Detect which cell encompasses the target text, then output its (X, Y) center coordinate. 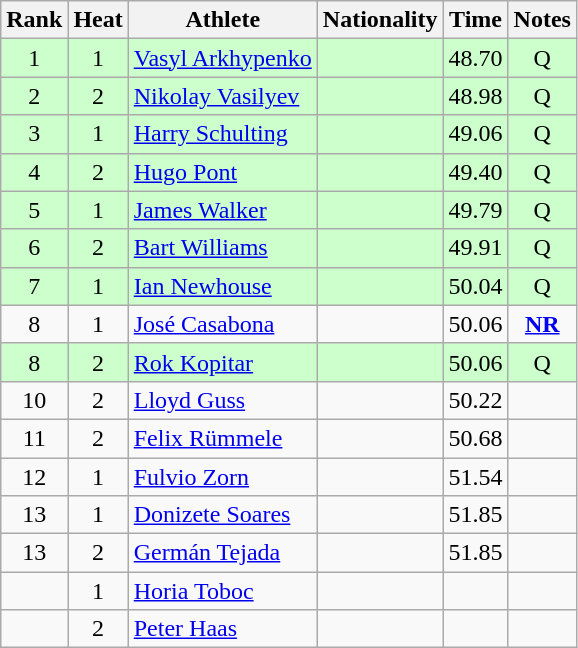
Ian Newhouse (222, 286)
Hugo Pont (222, 172)
5 (34, 210)
Vasyl Arkhypenko (222, 58)
Time (476, 20)
50.22 (476, 400)
José Casabona (222, 324)
10 (34, 400)
12 (34, 477)
Heat (98, 20)
50.68 (476, 438)
Fulvio Zorn (222, 477)
Notes (542, 20)
4 (34, 172)
50.04 (476, 286)
49.79 (476, 210)
49.40 (476, 172)
Athlete (222, 20)
48.70 (476, 58)
Rok Kopitar (222, 362)
Lloyd Guss (222, 400)
Rank (34, 20)
Peter Haas (222, 629)
3 (34, 134)
49.91 (476, 248)
NR (542, 324)
Felix Rümmele (222, 438)
48.98 (476, 96)
51.54 (476, 477)
Bart Williams (222, 248)
6 (34, 248)
Germán Tejada (222, 553)
Harry Schulting (222, 134)
James Walker (222, 210)
Nikolay Vasilyev (222, 96)
49.06 (476, 134)
Nationality (380, 20)
11 (34, 438)
7 (34, 286)
Donizete Soares (222, 515)
Horia Toboc (222, 591)
